Locate the cell with the specified text and output its (x, y) center coordinate. 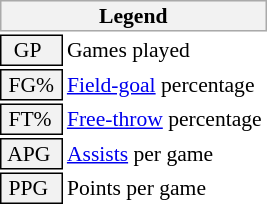
FT% (31, 120)
FG% (31, 85)
Assists per game (166, 154)
APG (31, 154)
GP (31, 50)
Games played (166, 50)
Points per game (166, 188)
PPG (31, 188)
Free-throw percentage (166, 120)
Field-goal percentage (166, 85)
Legend (134, 16)
